Return the (X, Y) coordinate for the center point of the cell that contains the specified text.  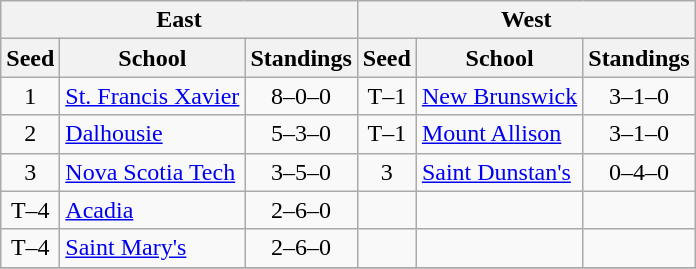
Saint Mary's (152, 248)
Dalhousie (152, 134)
1 (30, 96)
2 (30, 134)
St. Francis Xavier (152, 96)
Mount Allison (499, 134)
5–3–0 (301, 134)
Acadia (152, 210)
8–0–0 (301, 96)
East (180, 20)
West (526, 20)
Saint Dunstan's (499, 172)
0–4–0 (639, 172)
New Brunswick (499, 96)
3–5–0 (301, 172)
Nova Scotia Tech (152, 172)
